Provide the (X, Y) coordinate of the cell's center where the given text is located.  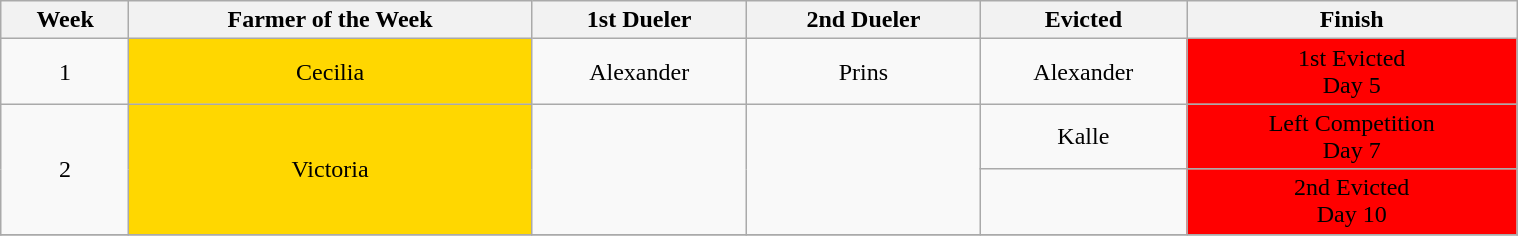
Cecilia (330, 72)
2nd Dueler (864, 20)
2nd EvictedDay 10 (1352, 202)
Farmer of the Week (330, 20)
1 (64, 72)
Victoria (330, 169)
Kalle (1084, 136)
1st Dueler (639, 20)
Prins (864, 72)
Evicted (1084, 20)
1st EvictedDay 5 (1352, 72)
Left CompetitionDay 7 (1352, 136)
Finish (1352, 20)
Week (64, 20)
2 (64, 169)
